Pinpoint the cell where the given text exists, returning its [x, y] midpoint coordinate. 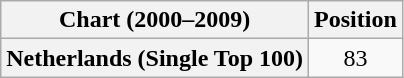
83 [356, 58]
Netherlands (Single Top 100) [155, 58]
Position [356, 20]
Chart (2000–2009) [155, 20]
